Extract the [X, Y] coordinate from the center of the cell holding the provided text.  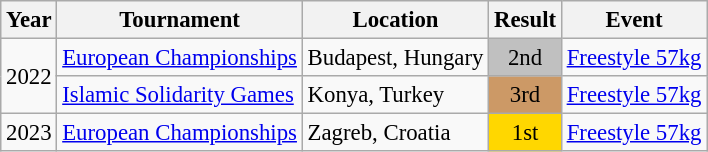
Islamic Solidarity Games [180, 95]
Year [29, 20]
Tournament [180, 20]
1st [526, 133]
Konya, Turkey [395, 95]
Zagreb, Croatia [395, 133]
2023 [29, 133]
Budapest, Hungary [395, 58]
Result [526, 20]
Event [634, 20]
2nd [526, 58]
2022 [29, 76]
Location [395, 20]
3rd [526, 95]
